Determine the (x, y) coordinate at the center of the cell enclosing the given text.  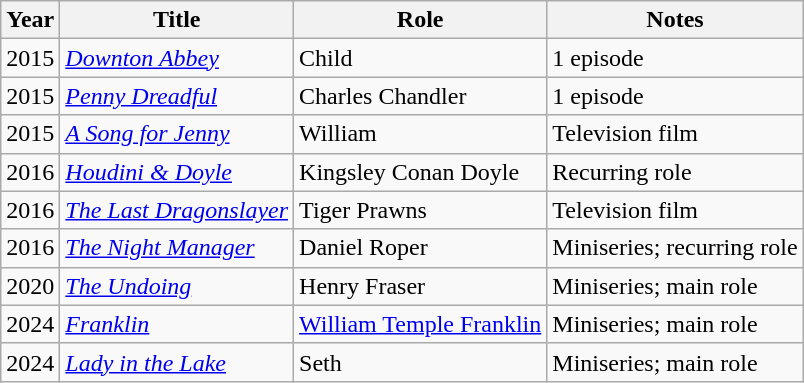
Year (30, 20)
Houdini & Doyle (177, 172)
Lady in the Lake (177, 362)
Downton Abbey (177, 58)
Miniseries; recurring role (675, 248)
Title (177, 20)
William (420, 134)
Daniel Roper (420, 248)
Notes (675, 20)
Role (420, 20)
Recurring role (675, 172)
Henry Fraser (420, 286)
The Undoing (177, 286)
A Song for Jenny (177, 134)
Penny Dreadful (177, 96)
William Temple Franklin (420, 324)
2020 (30, 286)
The Last Dragonslayer (177, 210)
The Night Manager (177, 248)
Franklin (177, 324)
Charles Chandler (420, 96)
Kingsley Conan Doyle (420, 172)
Tiger Prawns (420, 210)
Seth (420, 362)
Child (420, 58)
